Locate the cell with the specified text and output its [x, y] center coordinate. 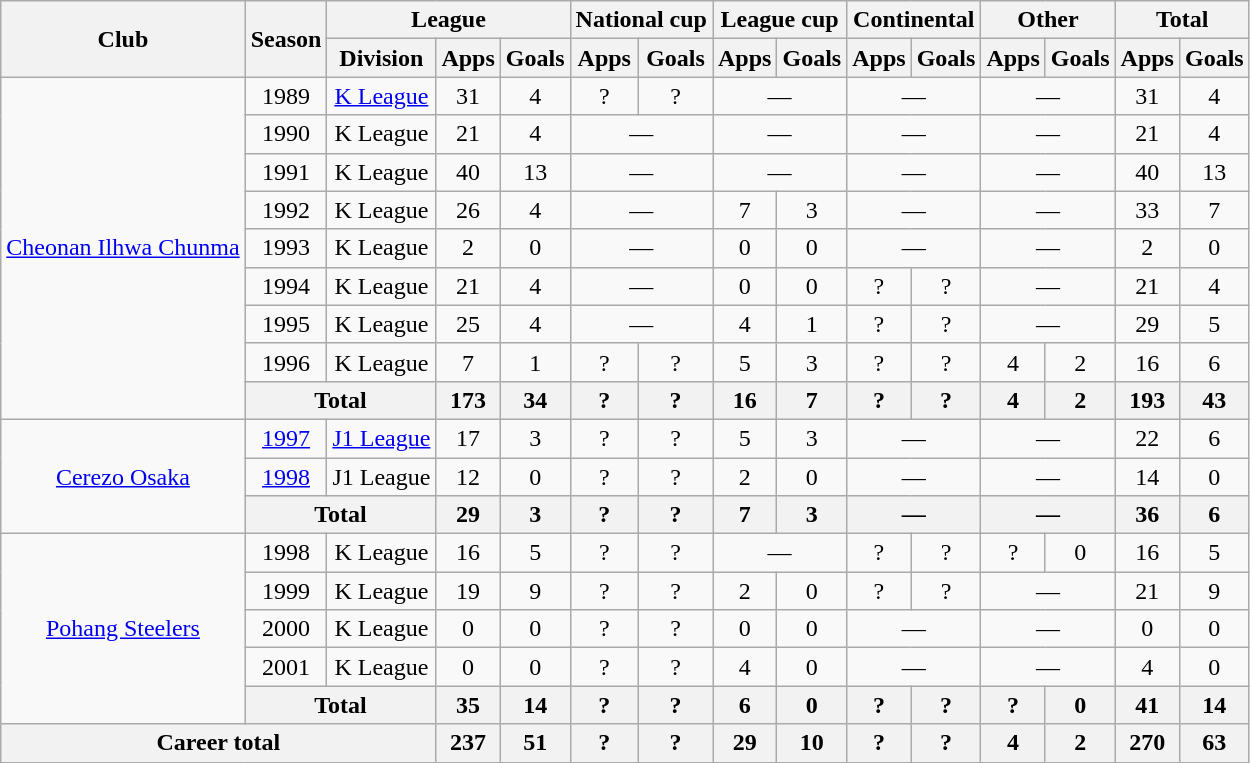
51 [535, 743]
26 [468, 210]
1991 [286, 172]
1996 [286, 362]
Pohang Steelers [123, 629]
Season [286, 39]
41 [1147, 705]
12 [468, 477]
34 [535, 400]
173 [468, 400]
Career total [218, 743]
1993 [286, 248]
1990 [286, 134]
43 [1214, 400]
League cup [779, 20]
League [448, 20]
1997 [286, 438]
Cheonan Ilhwa Chunma [123, 248]
Continental [914, 20]
25 [468, 324]
193 [1147, 400]
Cerezo Osaka [123, 476]
1994 [286, 286]
270 [1147, 743]
19 [468, 591]
63 [1214, 743]
10 [812, 743]
237 [468, 743]
22 [1147, 438]
35 [468, 705]
1992 [286, 210]
1995 [286, 324]
2000 [286, 629]
36 [1147, 515]
33 [1147, 210]
1999 [286, 591]
National cup [641, 20]
2001 [286, 667]
Other [1048, 20]
Division [382, 58]
Club [123, 39]
17 [468, 438]
1989 [286, 96]
